Locate the cell with the specified text and output its [x, y] center coordinate. 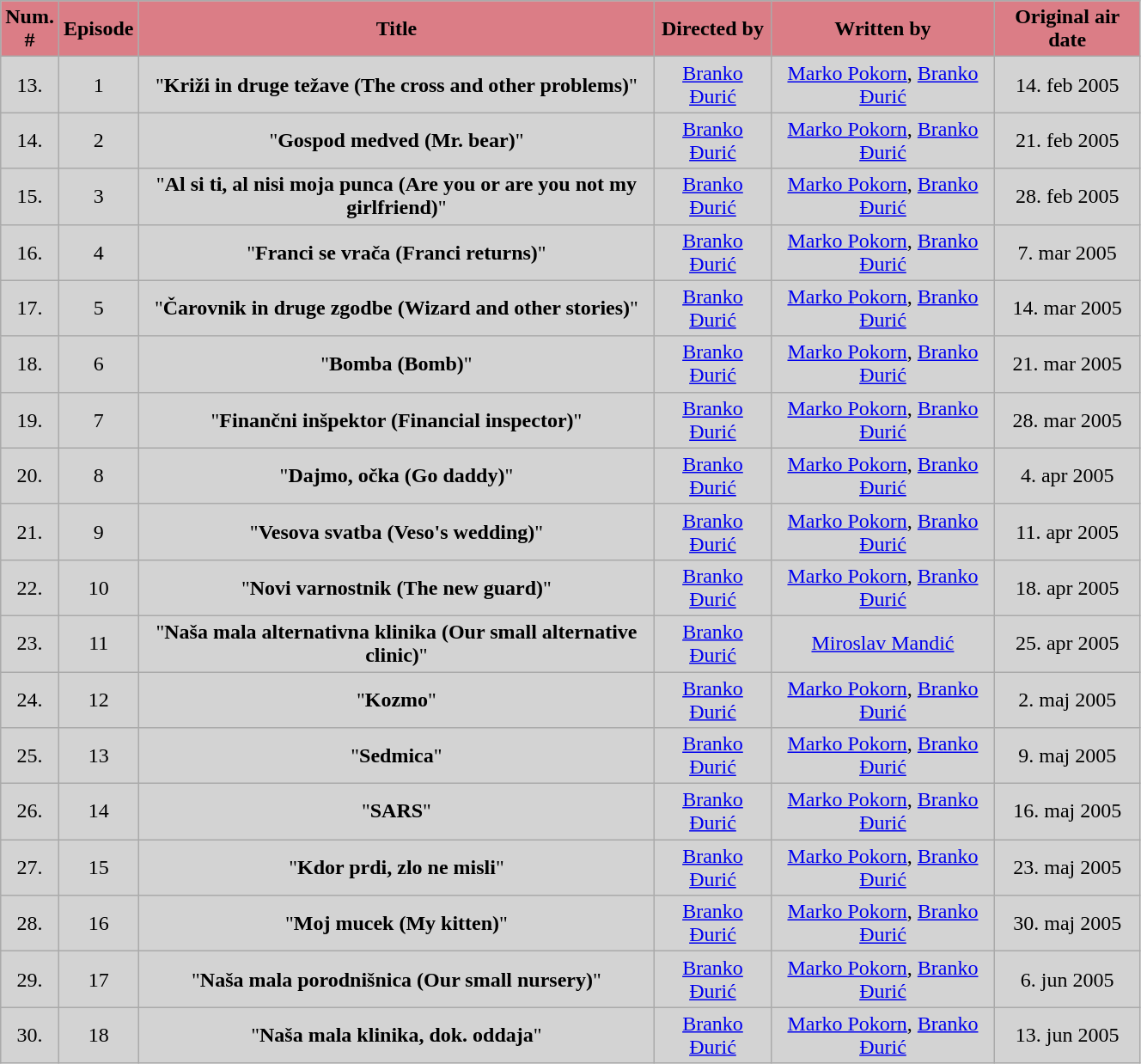
28. mar 2005 [1067, 419]
28. [30, 923]
18. apr 2005 [1067, 588]
15. [30, 196]
9. maj 2005 [1067, 756]
4 [98, 253]
"Čarovnik in druge zgodbe (Wizard and other stories)" [397, 308]
"Kozmo" [397, 700]
8 [98, 476]
17 [98, 980]
24. [30, 700]
"Naša mala klinika, dok. oddaja" [397, 1035]
6 [98, 364]
18 [98, 1035]
29. [30, 980]
16. maj 2005 [1067, 811]
11 [98, 643]
5 [98, 308]
1 [98, 84]
"Franci se vrača (Franci returns)" [397, 253]
18. [30, 364]
"Moj mucek (My kitten)" [397, 923]
25. apr 2005 [1067, 643]
Written by [883, 29]
"Kdor prdi, zlo ne misli" [397, 868]
"Križi in druge težave (The cross and other problems)" [397, 84]
26. [30, 811]
16. [30, 253]
Miroslav Mandić [883, 643]
21. feb 2005 [1067, 141]
20. [30, 476]
9 [98, 531]
30. [30, 1035]
30. maj 2005 [1067, 923]
Num.# [30, 29]
14. [30, 141]
Original air date [1067, 29]
Episode [98, 29]
Directed by [713, 29]
13 [98, 756]
22. [30, 588]
2 [98, 141]
27. [30, 868]
21. mar 2005 [1067, 364]
7 [98, 419]
2. maj 2005 [1067, 700]
16 [98, 923]
14. feb 2005 [1067, 84]
4. apr 2005 [1067, 476]
11. apr 2005 [1067, 531]
23. maj 2005 [1067, 868]
10 [98, 588]
14 [98, 811]
"Gospod medved (Mr. bear)" [397, 141]
"Dajmo, očka (Go daddy)" [397, 476]
13. jun 2005 [1067, 1035]
23. [30, 643]
15 [98, 868]
"Al si ti, al nisi moja punca (Are you or are you not my girlfriend)" [397, 196]
17. [30, 308]
Title [397, 29]
14. mar 2005 [1067, 308]
12 [98, 700]
6. jun 2005 [1067, 980]
"Naša mala alternativna klinika (Our small alternative clinic)" [397, 643]
"Finančni inšpektor (Financial inspector)" [397, 419]
25. [30, 756]
"Bomba (Bomb)" [397, 364]
"Sedmica" [397, 756]
"Naša mala porodnišnica (Our small nursery)" [397, 980]
"SARS" [397, 811]
13. [30, 84]
3 [98, 196]
21. [30, 531]
19. [30, 419]
7. mar 2005 [1067, 253]
"Novi varnostnik (The new guard)" [397, 588]
28. feb 2005 [1067, 196]
"Vesova svatba (Veso's wedding)" [397, 531]
